Provide the (x, y) coordinate of the cell's center where the given text is located.  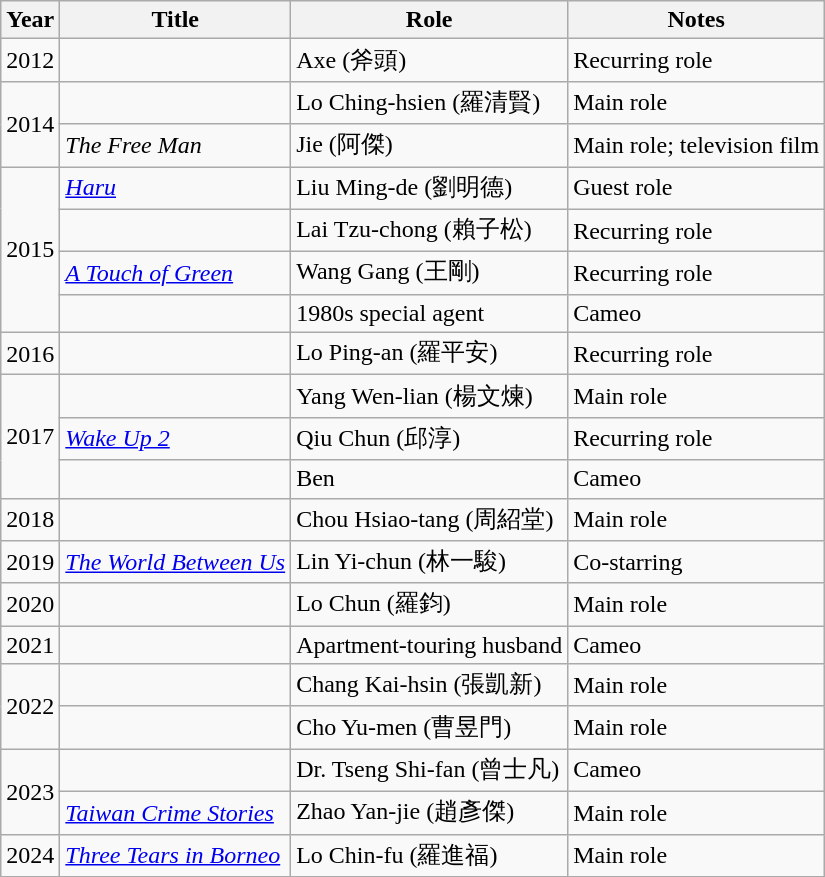
2019 (30, 562)
A Touch of Green (176, 274)
Dr. Tseng Shi-fan (曾士凡) (430, 770)
Notes (696, 20)
Lai Tzu-chong (賴子松) (430, 230)
2018 (30, 520)
Title (176, 20)
Ben (430, 479)
Jie (阿傑) (430, 146)
Lo Chin-fu (羅進福) (430, 856)
2022 (30, 706)
Taiwan Crime Stories (176, 812)
2012 (30, 60)
2015 (30, 249)
2017 (30, 436)
Yang Wen-lian (楊文煉) (430, 396)
The World Between Us (176, 562)
Qiu Chun (邱淳) (430, 438)
Chang Kai-hsin (張凱新) (430, 686)
Co-starring (696, 562)
2023 (30, 792)
Cho Yu-men (曹昱門) (430, 728)
Lo Chun (羅鈞) (430, 604)
Year (30, 20)
2014 (30, 124)
Wang Gang (王剛) (430, 274)
Apartment-touring husband (430, 645)
2021 (30, 645)
Lin Yi-chun (林一駿) (430, 562)
2020 (30, 604)
2016 (30, 354)
Three Tears in Borneo (176, 856)
Chou Hsiao-tang (周紹堂) (430, 520)
Lo Ching-hsien (羅清賢) (430, 102)
Zhao Yan-jie (趙彥傑) (430, 812)
Liu Ming-de (劉明德) (430, 188)
1980s special agent (430, 313)
2024 (30, 856)
Role (430, 20)
Haru (176, 188)
The Free Man (176, 146)
Lo Ping-an (羅平安) (430, 354)
Wake Up 2 (176, 438)
Guest role (696, 188)
Main role; television film (696, 146)
Axe (斧頭) (430, 60)
